From the cell containing the given text, extract its center point as [X, Y] coordinate. 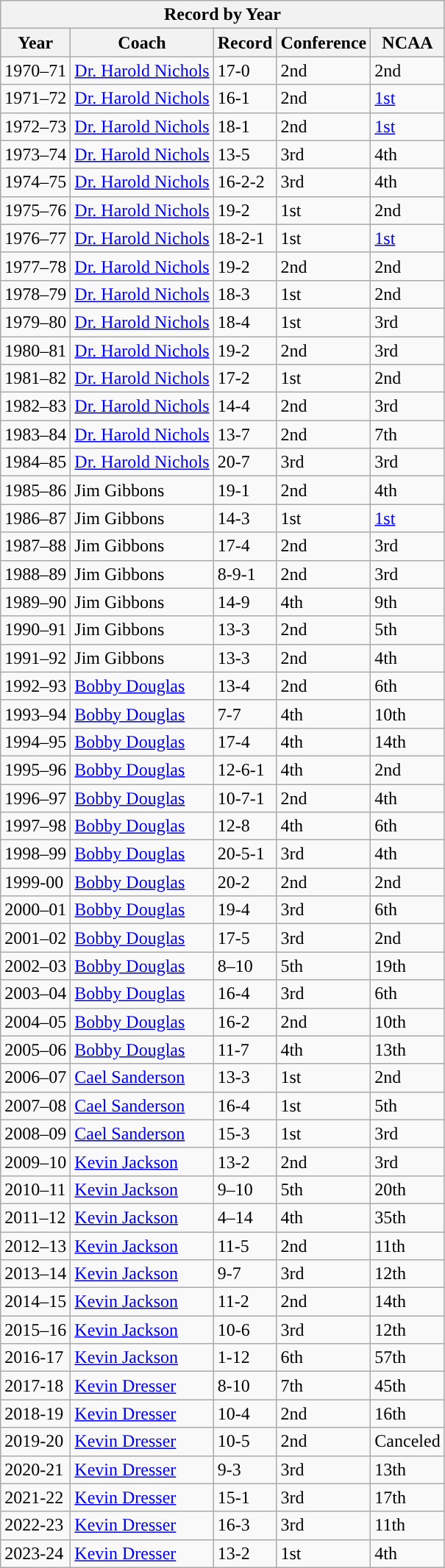
1998–99 [35, 854]
2018-19 [35, 1414]
20-5-1 [245, 854]
2003–04 [35, 994]
12-8 [245, 826]
1999-00 [35, 882]
19th [407, 966]
11-5 [245, 1246]
13-5 [245, 154]
2000–01 [35, 910]
1979–80 [35, 322]
1977–78 [35, 266]
57th [407, 1358]
2023-24 [35, 1553]
9th [407, 602]
1980–81 [35, 351]
1982–83 [35, 407]
16-3 [245, 1525]
16-1 [245, 99]
1971–72 [35, 99]
1996–97 [35, 798]
2001–02 [35, 938]
2002–03 [35, 966]
9–10 [245, 1189]
2014–15 [35, 1302]
13-7 [245, 434]
2015–16 [35, 1330]
NCAA [407, 43]
Record [245, 43]
2021-22 [35, 1497]
1995–96 [35, 770]
1983–84 [35, 434]
Record by Year [222, 15]
15-1 [245, 1497]
8-10 [245, 1386]
1973–74 [35, 154]
1970–71 [35, 71]
18-3 [245, 294]
1990–91 [35, 630]
2013–14 [35, 1274]
2020-21 [35, 1469]
1993–94 [35, 714]
8–10 [245, 966]
17-0 [245, 71]
9-7 [245, 1274]
4–14 [245, 1217]
20th [407, 1189]
1994–95 [35, 742]
1985–86 [35, 490]
1981–82 [35, 379]
14-3 [245, 518]
2011–12 [35, 1217]
1976–77 [35, 238]
11-2 [245, 1302]
2017-18 [35, 1386]
2008–09 [35, 1134]
16-2-2 [245, 182]
16th [407, 1414]
Conference [324, 43]
9-3 [245, 1469]
Year [35, 43]
15-3 [245, 1134]
2019-20 [35, 1442]
19-1 [245, 490]
1972–73 [35, 126]
13-4 [245, 686]
17-2 [245, 379]
2007–08 [35, 1106]
10-6 [245, 1330]
10-5 [245, 1442]
1974–75 [35, 182]
19-4 [245, 910]
1997–98 [35, 826]
1-12 [245, 1358]
11-7 [245, 1050]
35th [407, 1217]
18-4 [245, 322]
2010–11 [35, 1189]
17th [407, 1497]
14-9 [245, 602]
1975–76 [35, 210]
1978–79 [35, 294]
18-2-1 [245, 238]
2016-17 [35, 1358]
20-2 [245, 882]
20-7 [245, 462]
Canceled [407, 1442]
Coach [142, 43]
1987–88 [35, 546]
14-4 [245, 407]
10-7-1 [245, 798]
2009–10 [35, 1161]
16-2 [245, 1022]
2006–07 [35, 1078]
1989–90 [35, 602]
1988–89 [35, 574]
12-6-1 [245, 770]
8-9-1 [245, 574]
2004–05 [35, 1022]
45th [407, 1386]
2012–13 [35, 1246]
1986–87 [35, 518]
18-1 [245, 126]
2005–06 [35, 1050]
2022-23 [35, 1525]
10-4 [245, 1414]
1991–92 [35, 658]
1984–85 [35, 462]
7-7 [245, 714]
17-5 [245, 938]
1992–93 [35, 686]
